Identify which cell holds the provided text, then report its [X, Y] central coordinate. 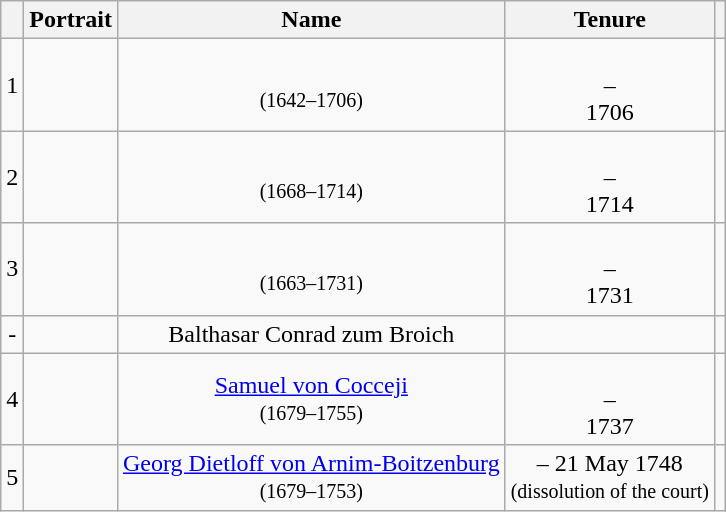
Name [311, 20]
–1714 [610, 177]
Tenure [610, 20]
Portrait [71, 20]
Samuel von Cocceji(1679–1755) [311, 399]
(1668–1714) [311, 177]
- [12, 334]
–1731 [610, 269]
2 [12, 177]
5 [12, 478]
(1663–1731) [311, 269]
3 [12, 269]
4 [12, 399]
– 21 May 1748(dissolution of the court) [610, 478]
Balthasar Conrad zum Broich [311, 334]
–1706 [610, 85]
1 [12, 85]
Georg Dietloff von Arnim-Boitzenburg(1679–1753) [311, 478]
(1642–1706) [311, 85]
–1737 [610, 399]
